Locate the cell with the specified text and output its [x, y] center coordinate. 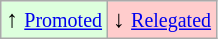
↑ Promoted [54, 20]
↓ Relegated [162, 20]
